Detect which cell encompasses the target text, then output its (x, y) center coordinate. 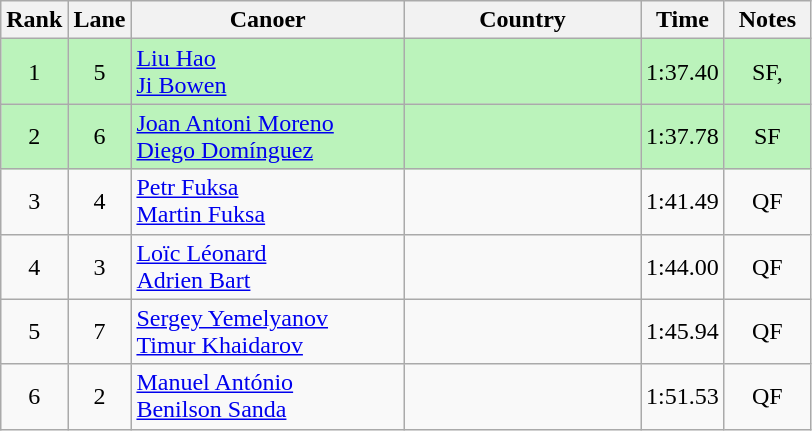
1 (34, 72)
Rank (34, 20)
Notes (767, 20)
7 (100, 332)
1:37.78 (683, 136)
1:37.40 (683, 72)
SF (767, 136)
Country (522, 20)
Liu HaoJi Bowen (268, 72)
Loïc LéonardAdrien Bart (268, 266)
Sergey YemelyanovTimur Khaidarov (268, 332)
1:51.53 (683, 396)
Canoer (268, 20)
Lane (100, 20)
Time (683, 20)
1:44.00 (683, 266)
1:41.49 (683, 202)
1:45.94 (683, 332)
SF, (767, 72)
Joan Antoni MorenoDiego Domínguez (268, 136)
Manuel AntónioBenilson Sanda (268, 396)
Petr FuksaMartin Fuksa (268, 202)
